Return (X, Y) of the center of cell containing provided text 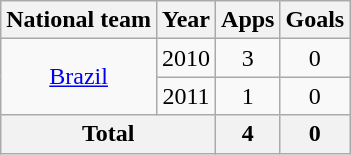
Brazil (79, 77)
4 (248, 134)
3 (248, 58)
Goals (315, 20)
1 (248, 96)
2010 (186, 58)
Total (108, 134)
National team (79, 20)
2011 (186, 96)
Year (186, 20)
Apps (248, 20)
